Detect which cell encompasses the target text, then output its [x, y] center coordinate. 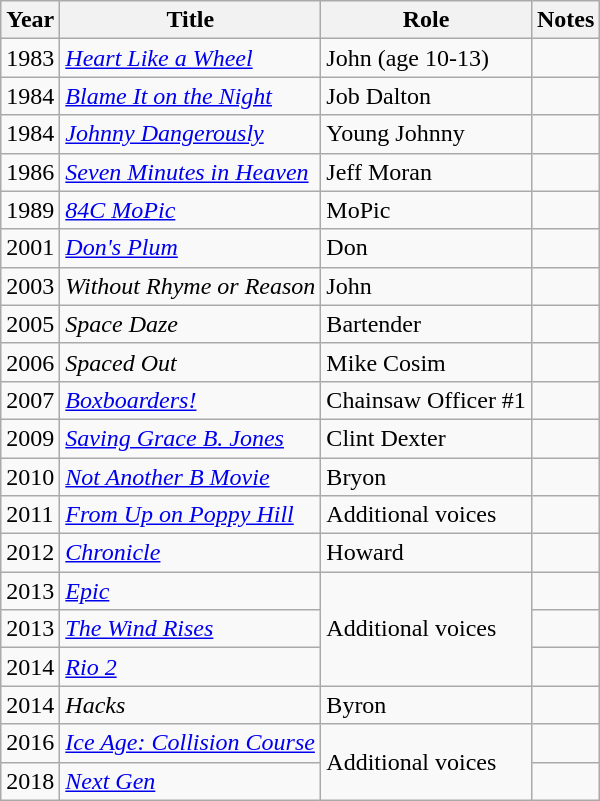
Young Johnny [426, 134]
Don [426, 248]
1989 [30, 210]
Byron [426, 705]
2018 [30, 781]
1983 [30, 58]
2006 [30, 362]
Bryon [426, 477]
1986 [30, 172]
2016 [30, 743]
Ice Age: Collision Course [190, 743]
Jeff Moran [426, 172]
Without Rhyme or Reason [190, 286]
From Up on Poppy Hill [190, 515]
Seven Minutes in Heaven [190, 172]
Bartender [426, 324]
Year [30, 20]
MoPic [426, 210]
2005 [30, 324]
Saving Grace B. Jones [190, 438]
Not Another B Movie [190, 477]
John [426, 286]
Heart Like a Wheel [190, 58]
Don's Plum [190, 248]
Mike Cosim [426, 362]
Role [426, 20]
84C MoPic [190, 210]
2003 [30, 286]
Rio 2 [190, 667]
John (age 10-13) [426, 58]
2012 [30, 553]
2011 [30, 515]
Spaced Out [190, 362]
Title [190, 20]
Epic [190, 591]
Space Daze [190, 324]
Chronicle [190, 553]
Clint Dexter [426, 438]
Hacks [190, 705]
Job Dalton [426, 96]
Notes [565, 20]
2007 [30, 400]
2009 [30, 438]
Next Gen [190, 781]
Chainsaw Officer #1 [426, 400]
2010 [30, 477]
Johnny Dangerously [190, 134]
Howard [426, 553]
2001 [30, 248]
The Wind Rises [190, 629]
Boxboarders! [190, 400]
Blame It on the Night [190, 96]
